From the cell containing the given text, extract its center point as [X, Y] coordinate. 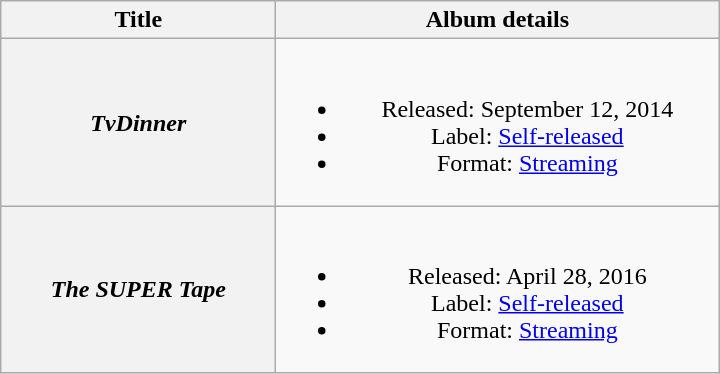
The SUPER Tape [138, 290]
Title [138, 20]
Album details [498, 20]
Released: September 12, 2014Label: Self-releasedFormat: Streaming [498, 122]
TvDinner [138, 122]
Released: April 28, 2016Label: Self-releasedFormat: Streaming [498, 290]
